Determine the (x, y) coordinate at the center of the cell enclosing the given text.  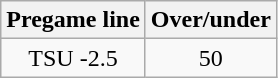
TSU -2.5 (74, 58)
Over/under (210, 20)
50 (210, 58)
Pregame line (74, 20)
